From the cell containing the given text, extract its center point as (X, Y) coordinate. 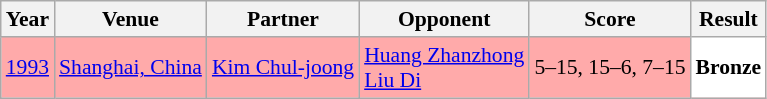
Year (28, 19)
Opponent (444, 19)
5–15, 15–6, 7–15 (610, 68)
1993 (28, 68)
Partner (283, 19)
Kim Chul-joong (283, 68)
Score (610, 19)
Venue (130, 19)
Shanghai, China (130, 68)
Huang Zhanzhong Liu Di (444, 68)
Bronze (729, 68)
Result (729, 19)
